Search for the cell housing the specified text and yield its (x, y) center coordinate. 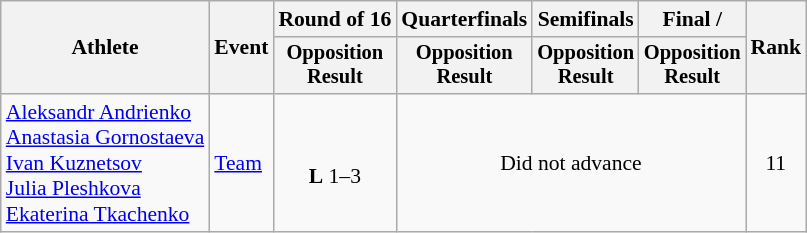
Quarterfinals (464, 19)
Athlete (106, 48)
11 (776, 163)
Event (241, 48)
Semifinals (586, 19)
Round of 16 (334, 19)
L 1–3 (334, 163)
Did not advance (570, 163)
Final / (692, 19)
Aleksandr AndrienkoAnastasia GornostaevaIvan KuznetsovJulia PleshkovaEkaterina Tkachenko (106, 163)
Team (241, 163)
Rank (776, 48)
